Provide the [X, Y] coordinate of the cell's center where the given text is located.  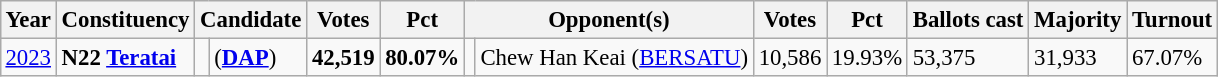
Turnout [1172, 20]
Year [28, 20]
10,586 [790, 57]
19.93% [868, 57]
Opponent(s) [608, 20]
Candidate [251, 20]
31,933 [1078, 57]
80.07% [422, 57]
Constituency [125, 20]
42,519 [344, 57]
(DAP) [258, 57]
67.07% [1172, 57]
2023 [28, 57]
Ballots cast [968, 20]
53,375 [968, 57]
Majority [1078, 20]
Chew Han Keai (BERSATU) [614, 57]
N22 Teratai [125, 57]
